Return the (X, Y) coordinate for the center point of the cell that contains the specified text.  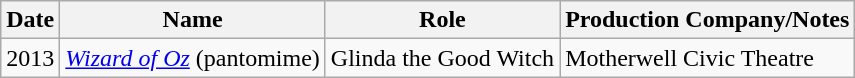
Wizard of Oz (pantomime) (193, 58)
Name (193, 20)
Role (442, 20)
Production Company/Notes (708, 20)
Glinda the Good Witch (442, 58)
Motherwell Civic Theatre (708, 58)
Date (30, 20)
2013 (30, 58)
